Scan for the cell matching the given text and deliver its (x, y) coordinate at center. 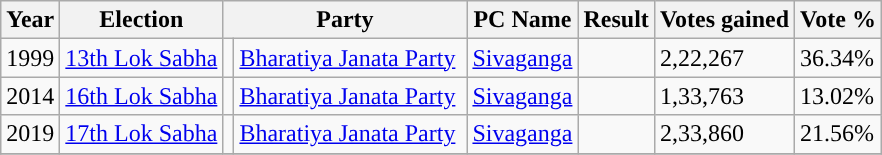
2019 (30, 134)
2014 (30, 96)
1999 (30, 58)
13th Lok Sabha (142, 58)
Year (30, 20)
1,33,763 (724, 96)
13.02% (838, 96)
2,33,860 (724, 134)
21.56% (838, 134)
Election (142, 20)
36.34% (838, 58)
Result (616, 20)
2,22,267 (724, 58)
Vote % (838, 20)
Votes gained (724, 20)
17th Lok Sabha (142, 134)
PC Name (522, 20)
Party (345, 20)
16th Lok Sabha (142, 96)
